Return [X, Y] of the center of cell containing provided text 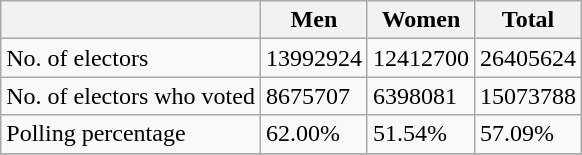
12412700 [420, 58]
Women [420, 20]
51.54% [420, 134]
26405624 [528, 58]
15073788 [528, 96]
8675707 [314, 96]
13992924 [314, 58]
Total [528, 20]
No. of electors who voted [131, 96]
Polling percentage [131, 134]
Men [314, 20]
62.00% [314, 134]
57.09% [528, 134]
No. of electors [131, 58]
6398081 [420, 96]
